Find where the given text appears and provide that cell's center as (X, Y) coordinate. 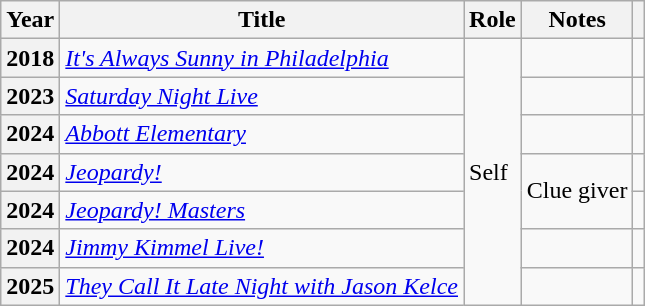
2025 (30, 286)
Jeopardy! (262, 172)
It's Always Sunny in Philadelphia (262, 58)
Clue giver (577, 191)
2018 (30, 58)
Year (30, 20)
Jimmy Kimmel Live! (262, 248)
Saturday Night Live (262, 96)
They Call It Late Night with Jason Kelce (262, 286)
Role (493, 20)
Notes (577, 20)
2023 (30, 96)
Self (493, 172)
Title (262, 20)
Jeopardy! Masters (262, 210)
Abbott Elementary (262, 134)
